Return [X, Y] of the center of cell containing provided text 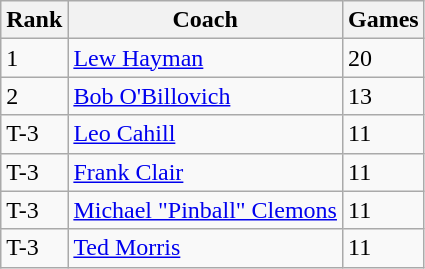
Coach [206, 20]
13 [383, 96]
Ted Morris [206, 248]
Michael "Pinball" Clemons [206, 210]
Games [383, 20]
20 [383, 58]
Leo Cahill [206, 134]
Bob O'Billovich [206, 96]
Frank Clair [206, 172]
2 [34, 96]
Lew Hayman [206, 58]
1 [34, 58]
Rank [34, 20]
